Provide the (x, y) coordinate of the cell's center where the given text is located.  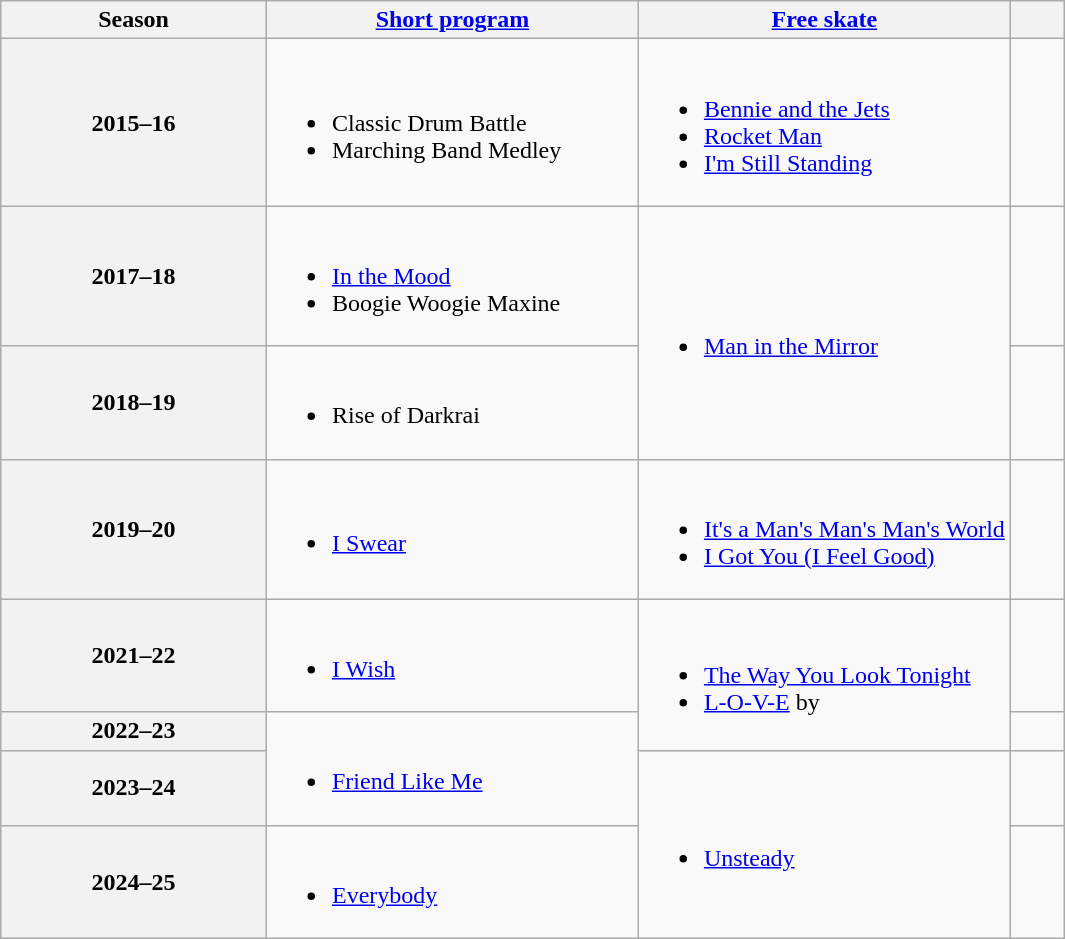
Short program (452, 20)
Everybody (452, 882)
Bennie and the JetsRocket ManI'm Still Standing (824, 122)
Unsteady (824, 844)
Man in the Mirror (824, 332)
The Way You Look TonightL-O-V-E by (824, 674)
I Swear (452, 529)
I Wish (452, 656)
2018–19 (134, 402)
2017–18 (134, 276)
Free skate (824, 20)
2022–23 (134, 731)
Season (134, 20)
In the MoodBoogie Woogie Maxine (452, 276)
Classic Drum BattleMarching Band Medley (452, 122)
2021–22 (134, 656)
2024–25 (134, 882)
Rise of Darkrai (452, 402)
2019–20 (134, 529)
2015–16 (134, 122)
2023–24 (134, 788)
It's a Man's Man's Man's WorldI Got You (I Feel Good) (824, 529)
Friend Like Me (452, 768)
